Find where the given text appears and provide that cell's center as [X, Y] coordinate. 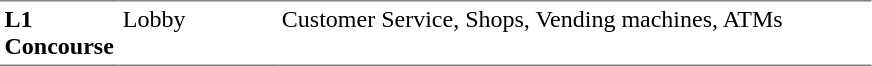
Lobby [198, 33]
L1Concourse [59, 33]
Customer Service, Shops, Vending machines, ATMs [574, 33]
